From the cell containing the given text, extract its center point as [x, y] coordinate. 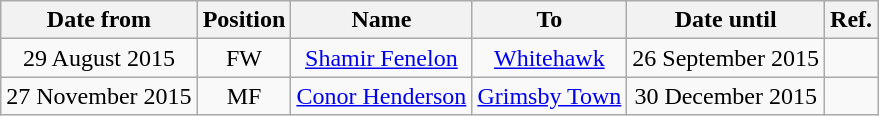
Whitehawk [550, 58]
Shamir Fenelon [382, 58]
Date until [726, 20]
Position [244, 20]
Name [382, 20]
29 August 2015 [99, 58]
Date from [99, 20]
To [550, 20]
30 December 2015 [726, 96]
27 November 2015 [99, 96]
FW [244, 58]
26 September 2015 [726, 58]
Ref. [852, 20]
Conor Henderson [382, 96]
MF [244, 96]
Grimsby Town [550, 96]
